Search for the cell housing the specified text and yield its (X, Y) center coordinate. 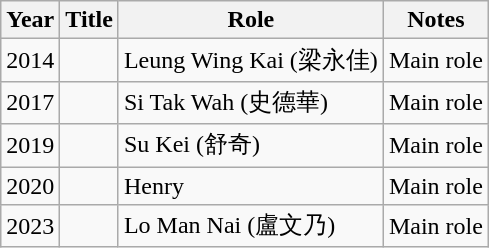
2020 (30, 185)
Si Tak Wah (史德華) (250, 102)
Su Kei (舒奇) (250, 146)
Role (250, 20)
2023 (30, 226)
Title (90, 20)
2017 (30, 102)
Notes (436, 20)
Henry (250, 185)
Year (30, 20)
Lo Man Nai (盧文乃) (250, 226)
2019 (30, 146)
2014 (30, 60)
Leung Wing Kai (梁永佳) (250, 60)
